Capture the cell that displays the provided text and extract its (x, y) central coordinate. 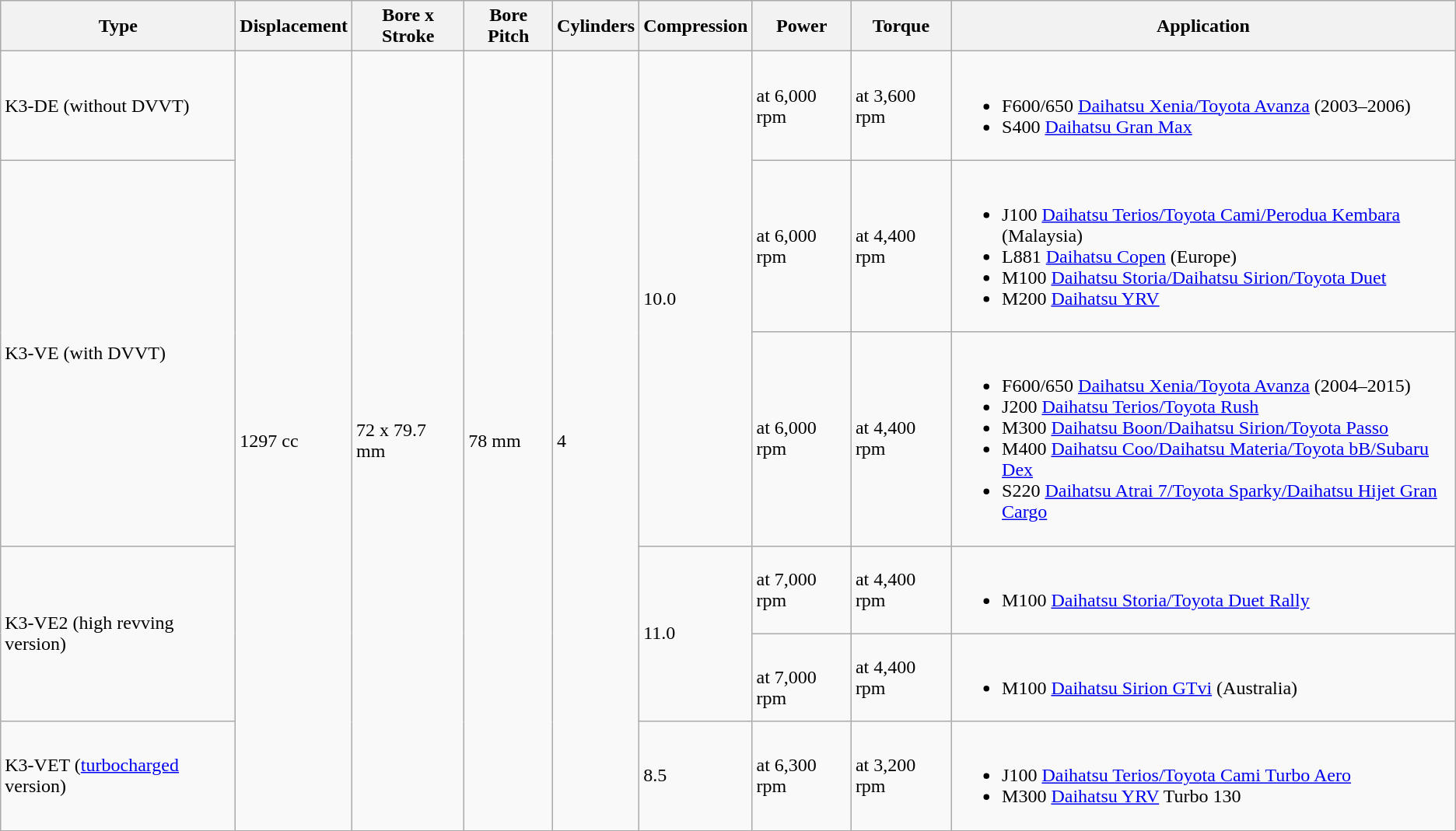
F600/650 Daihatsu Xenia/Toyota Avanza (2003–2006)S400 Daihatsu Gran Max (1204, 106)
K3-DE (without DVVT) (118, 106)
4 (596, 441)
Bore Pitch (509, 26)
Torque (901, 26)
M100 Daihatsu Sirion GTvi (Australia) (1204, 678)
1297 cc (294, 441)
Power (801, 26)
Cylinders (596, 26)
at 6,300 rpm (801, 776)
8.5 (695, 776)
at 3,600 rpm (901, 106)
K3-VET (turbocharged version) (118, 776)
Displacement (294, 26)
at 3,200 rpm (901, 776)
78 mm (509, 441)
K3-VE (with DVVT) (118, 353)
K3-VE2 (high revving version) (118, 634)
J100 Daihatsu Terios/Toyota Cami Turbo AeroM300 Daihatsu YRV Turbo 130 (1204, 776)
Application (1204, 26)
72 x 79.7 mm (408, 441)
Bore x Stroke (408, 26)
M100 Daihatsu Storia/Toyota Duet Rally (1204, 589)
Compression (695, 26)
Type (118, 26)
11.0 (695, 634)
10.0 (695, 299)
